Return the [x, y] coordinate for the center point of the cell that contains the specified text.  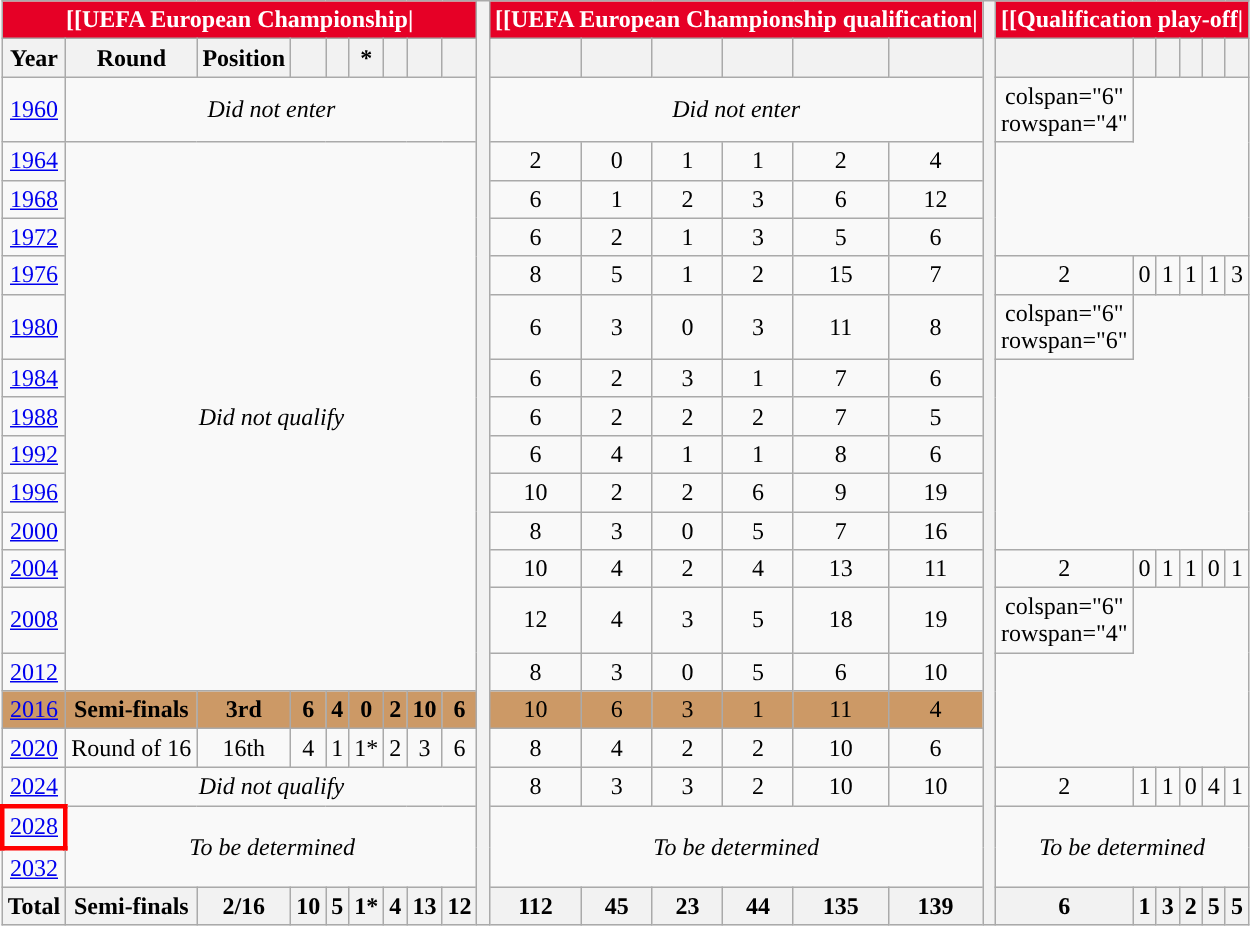
[[UEFA European Championship| [240, 20]
1988 [34, 416]
Round [132, 58]
* [366, 58]
Year [34, 58]
45 [618, 906]
Total [34, 906]
1972 [34, 237]
1964 [34, 161]
44 [758, 906]
1980 [34, 326]
2/16 [244, 906]
2020 [34, 748]
2016 [34, 710]
[[Qualification play-off| [1122, 20]
15 [840, 275]
135 [840, 906]
1984 [34, 378]
1960 [34, 110]
9 [840, 492]
1968 [34, 199]
colspan="6" rowspan="6" [1065, 326]
2008 [34, 620]
16 [936, 531]
2028 [34, 826]
2032 [34, 868]
2024 [34, 787]
18 [840, 620]
1996 [34, 492]
2012 [34, 672]
23 [688, 906]
2004 [34, 569]
1992 [34, 454]
1976 [34, 275]
Round of 16 [132, 748]
139 [936, 906]
16th [244, 748]
[[UEFA European Championship qualification| [736, 20]
3rd [244, 710]
112 [535, 906]
Position [244, 58]
2000 [34, 531]
